Return the (x, y) coordinate for the center point of the cell that contains the specified text.  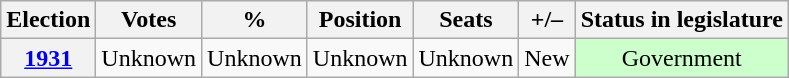
Status in legislature (682, 20)
% (255, 20)
Government (682, 58)
1931 (48, 58)
Votes (149, 20)
Seats (466, 20)
+/– (547, 20)
Election (48, 20)
New (547, 58)
Position (360, 20)
